Search for the cell housing the specified text and yield its (x, y) center coordinate. 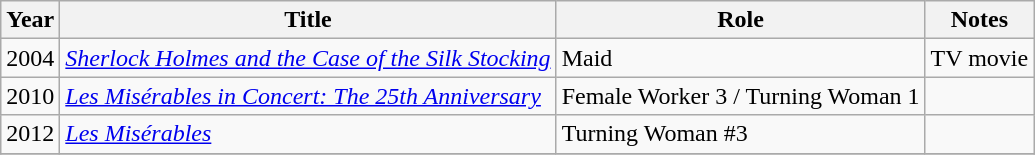
Year (30, 20)
Les Misérables in Concert: The 25th Anniversary (308, 96)
Notes (980, 20)
Turning Woman #3 (740, 134)
Sherlock Holmes and the Case of the Silk Stocking (308, 58)
Female Worker 3 / Turning Woman 1 (740, 96)
2012 (30, 134)
Les Misérables (308, 134)
Role (740, 20)
Maid (740, 58)
Title (308, 20)
TV movie (980, 58)
2004 (30, 58)
2010 (30, 96)
